Determine the [x, y] coordinate at the center of the cell enclosing the given text.  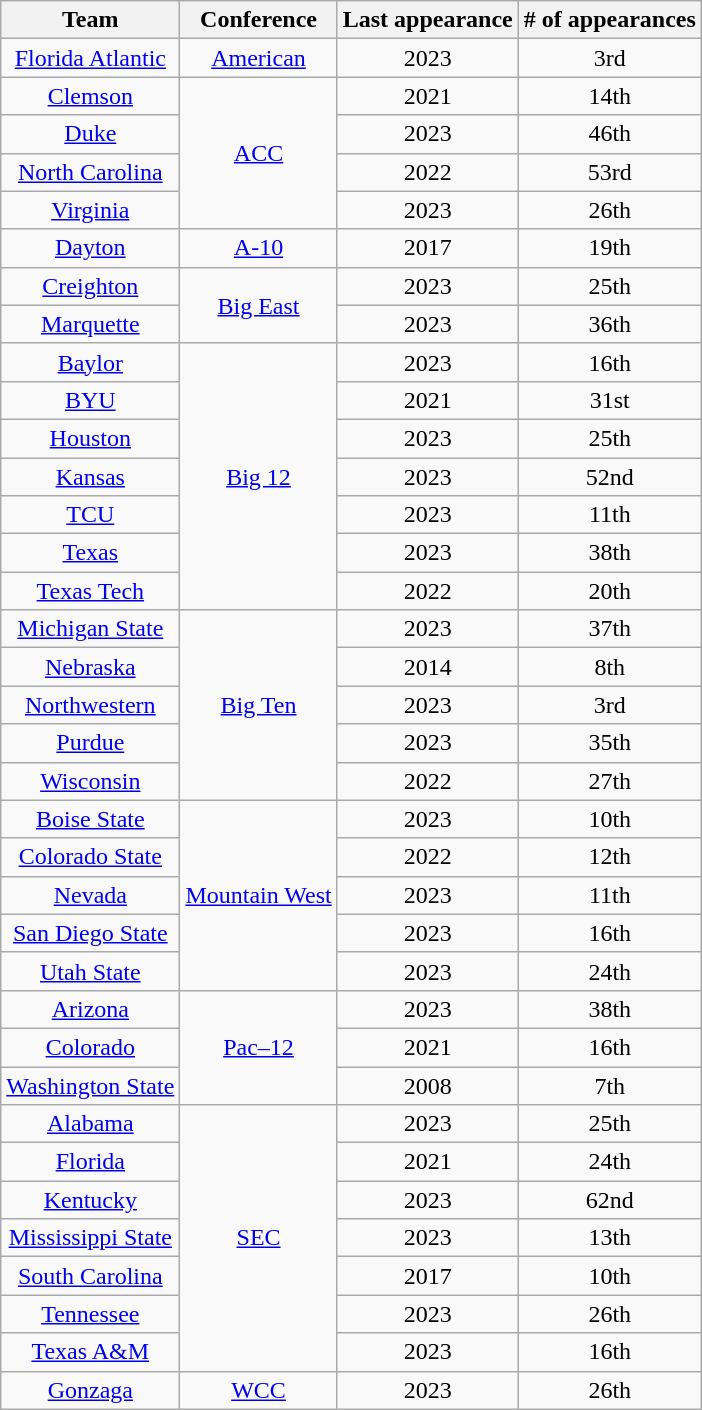
Clemson [90, 96]
Mountain West [258, 895]
Washington State [90, 1085]
27th [610, 781]
Houston [90, 438]
# of appearances [610, 20]
53rd [610, 172]
Arizona [90, 1009]
36th [610, 324]
8th [610, 667]
Nebraska [90, 667]
Kansas [90, 477]
Creighton [90, 286]
Conference [258, 20]
Gonzaga [90, 1390]
Mississippi State [90, 1238]
Marquette [90, 324]
14th [610, 96]
Kentucky [90, 1200]
52nd [610, 477]
35th [610, 743]
62nd [610, 1200]
Tennessee [90, 1314]
Boise State [90, 819]
Big 12 [258, 476]
Baylor [90, 362]
WCC [258, 1390]
South Carolina [90, 1276]
46th [610, 134]
Texas [90, 553]
BYU [90, 400]
37th [610, 629]
American [258, 58]
Dayton [90, 248]
Duke [90, 134]
Last appearance [428, 20]
20th [610, 591]
ACC [258, 153]
13th [610, 1238]
12th [610, 857]
Big East [258, 305]
Florida Atlantic [90, 58]
Colorado State [90, 857]
Wisconsin [90, 781]
Team [90, 20]
North Carolina [90, 172]
2014 [428, 667]
Utah State [90, 971]
Purdue [90, 743]
19th [610, 248]
Northwestern [90, 705]
Texas Tech [90, 591]
2008 [428, 1085]
Big Ten [258, 705]
31st [610, 400]
TCU [90, 515]
SEC [258, 1238]
Florida [90, 1162]
Pac–12 [258, 1047]
7th [610, 1085]
Michigan State [90, 629]
Alabama [90, 1124]
Colorado [90, 1047]
Nevada [90, 895]
Virginia [90, 210]
Texas A&M [90, 1352]
A-10 [258, 248]
San Diego State [90, 933]
